Scan for the cell matching the given text and deliver its [x, y] coordinate at center. 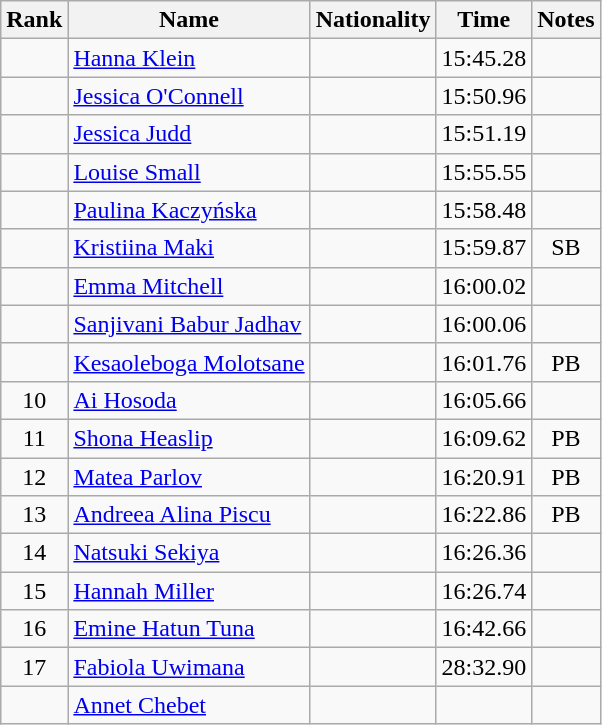
16:20.91 [484, 477]
Rank [34, 20]
SB [566, 248]
Louise Small [189, 172]
10 [34, 400]
28:32.90 [484, 667]
Nationality [373, 20]
15:58.48 [484, 210]
Notes [566, 20]
16:42.66 [484, 629]
12 [34, 477]
15:51.19 [484, 134]
16:26.36 [484, 553]
16:00.06 [484, 324]
15:45.28 [484, 58]
Shona Heaslip [189, 438]
15:50.96 [484, 96]
16 [34, 629]
Natsuki Sekiya [189, 553]
Time [484, 20]
16:05.66 [484, 400]
Name [189, 20]
15 [34, 591]
Jessica Judd [189, 134]
16:26.74 [484, 591]
Emma Mitchell [189, 286]
15:59.87 [484, 248]
Emine Hatun Tuna [189, 629]
16:22.86 [484, 515]
Jessica O'Connell [189, 96]
16:09.62 [484, 438]
16:00.02 [484, 286]
Hannah Miller [189, 591]
Ai Hosoda [189, 400]
Andreea Alina Piscu [189, 515]
Fabiola Uwimana [189, 667]
Matea Parlov [189, 477]
13 [34, 515]
17 [34, 667]
14 [34, 553]
Kesaoleboga Molotsane [189, 362]
Annet Chebet [189, 705]
11 [34, 438]
Paulina Kaczyńska [189, 210]
Sanjivani Babur Jadhav [189, 324]
16:01.76 [484, 362]
Kristiina Maki [189, 248]
Hanna Klein [189, 58]
15:55.55 [484, 172]
